Detect which cell encompasses the target text, then output its (X, Y) center coordinate. 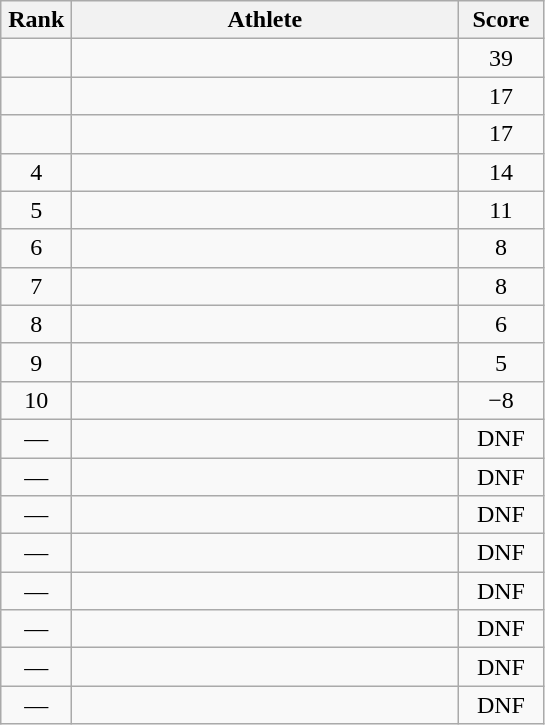
39 (501, 58)
7 (36, 286)
9 (36, 362)
11 (501, 210)
14 (501, 172)
10 (36, 400)
Rank (36, 20)
Athlete (265, 20)
4 (36, 172)
Score (501, 20)
−8 (501, 400)
